Pinpoint the cell where the given text exists, returning its [x, y] midpoint coordinate. 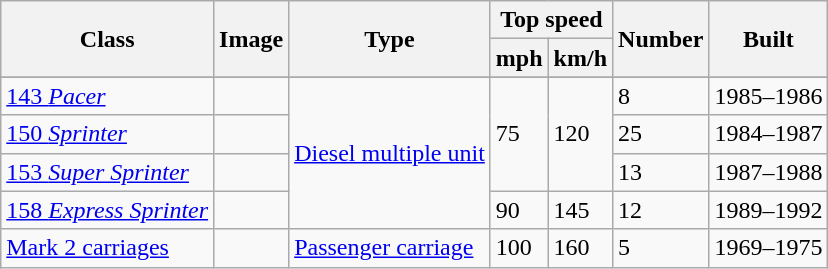
100 [519, 248]
25 [661, 134]
1989–1992 [768, 210]
1985–1986 [768, 96]
Top speed [551, 20]
1984–1987 [768, 134]
160 [580, 248]
Passenger carriage [390, 248]
Diesel multiple unit [390, 153]
153 Super Sprinter [108, 172]
mph [519, 58]
8 [661, 96]
158 Express Sprinter [108, 210]
Class [108, 39]
Mark 2 carriages [108, 248]
13 [661, 172]
1987–1988 [768, 172]
5 [661, 248]
120 [580, 134]
Image [252, 39]
143 Pacer [108, 96]
90 [519, 210]
km/h [580, 58]
Number [661, 39]
150 Sprinter [108, 134]
145 [580, 210]
Type [390, 39]
75 [519, 134]
12 [661, 210]
Built [768, 39]
1969–1975 [768, 248]
